Capture the cell that displays the provided text and extract its [X, Y] central coordinate. 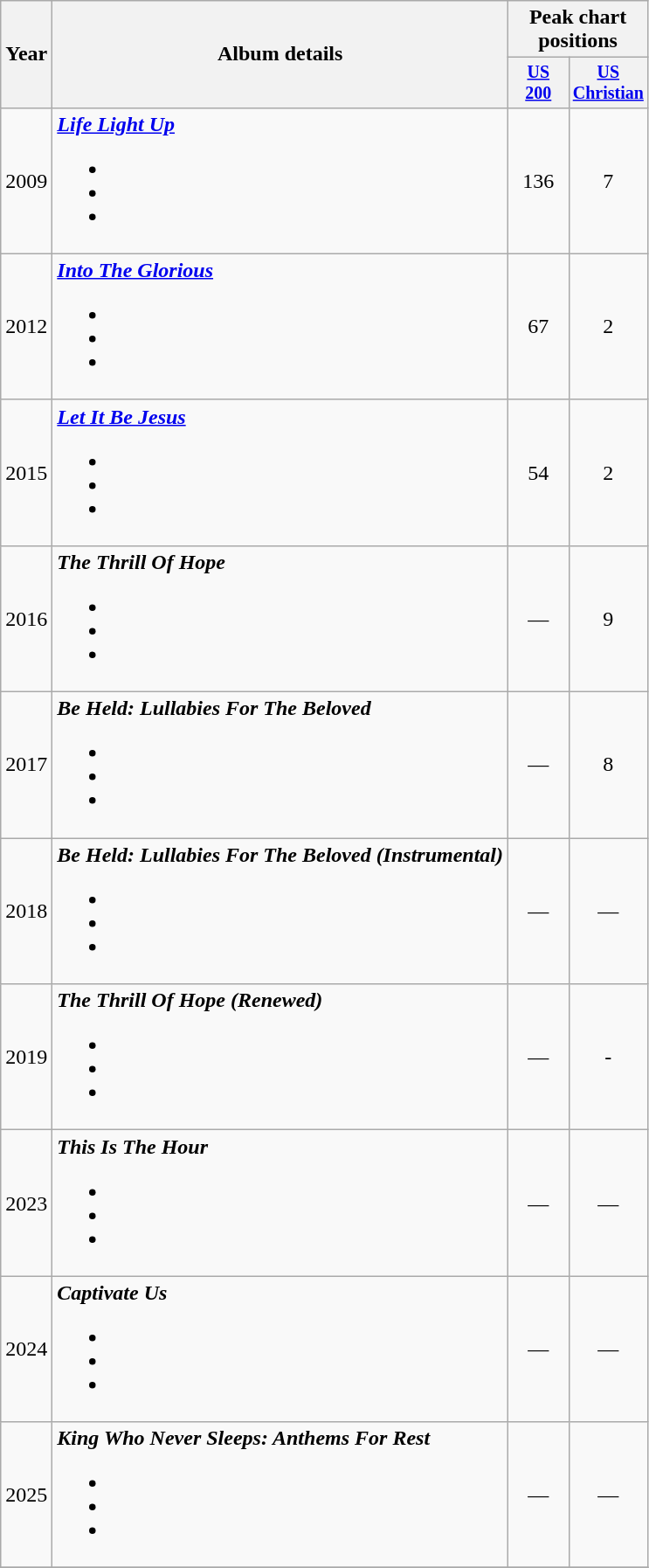
Year [26, 54]
2017 [26, 766]
2025 [26, 1495]
8 [608, 766]
2009 [26, 180]
This Is The Hour [280, 1203]
Let It Be Jesus [280, 472]
Life Light Up [280, 180]
136 [538, 180]
2012 [26, 327]
2024 [26, 1349]
7 [608, 180]
- [608, 1058]
Be Held: Lullabies For The Beloved (Instrumental) [280, 911]
The Thrill Of Hope [280, 619]
Peak chart positions [578, 30]
Album details [280, 54]
King Who Never Sleeps: Anthems For Rest [280, 1495]
2023 [26, 1203]
2019 [26, 1058]
The Thrill Of Hope (Renewed) [280, 1058]
2018 [26, 911]
67 [538, 327]
54 [538, 472]
Captivate Us [280, 1349]
USChristian [608, 82]
9 [608, 619]
Into The Glorious [280, 327]
US200 [538, 82]
Be Held: Lullabies For The Beloved [280, 766]
2015 [26, 472]
2016 [26, 619]
